Find where the given text appears and provide that cell's center as (x, y) coordinate. 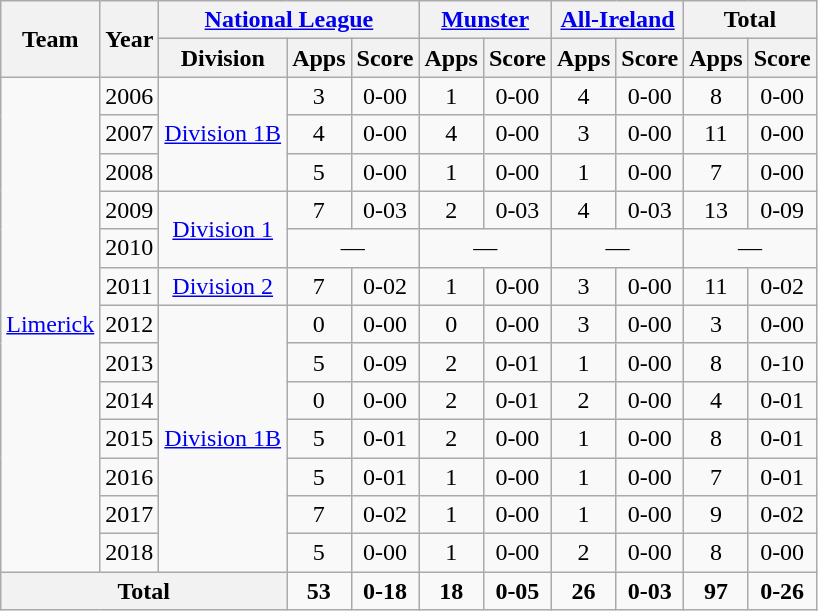
Division 1 (223, 229)
0-10 (782, 362)
2016 (130, 477)
9 (716, 515)
Division (223, 58)
97 (716, 591)
2006 (130, 96)
Division 2 (223, 286)
Year (130, 39)
0-18 (385, 591)
2012 (130, 324)
2009 (130, 210)
2007 (130, 134)
26 (583, 591)
2013 (130, 362)
2010 (130, 248)
2018 (130, 553)
2015 (130, 438)
Munster (485, 20)
All-Ireland (617, 20)
13 (716, 210)
0-26 (782, 591)
2017 (130, 515)
2014 (130, 400)
18 (451, 591)
Team (50, 39)
2008 (130, 172)
2011 (130, 286)
Limerick (50, 324)
53 (319, 591)
National League (289, 20)
0-05 (517, 591)
